Detect which cell encompasses the target text, then output its (X, Y) center coordinate. 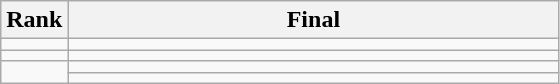
Final (314, 20)
Rank (34, 20)
